Find where the given text appears and provide that cell's center as [x, y] coordinate. 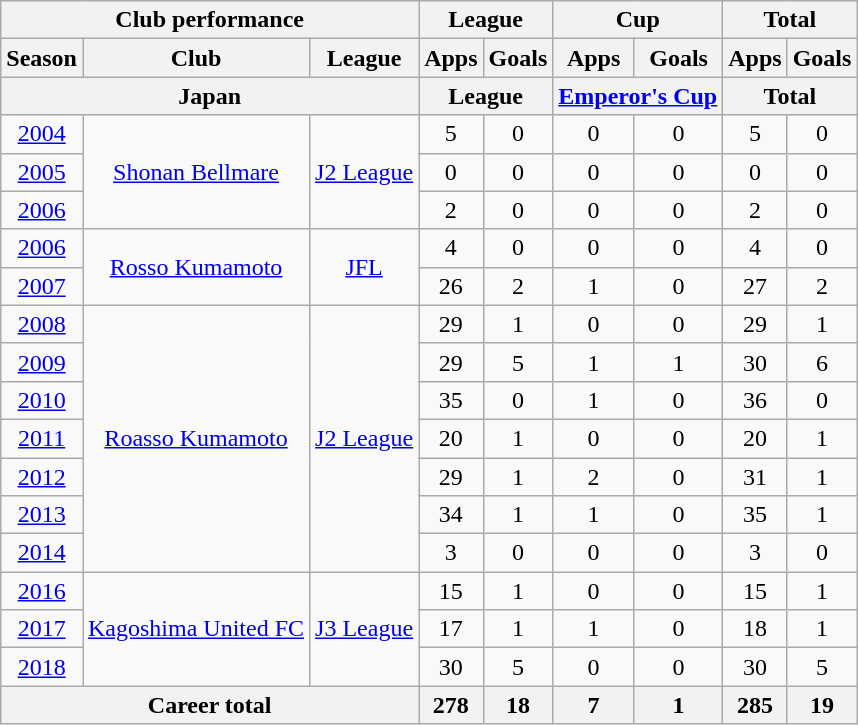
7 [594, 705]
2008 [42, 324]
17 [451, 629]
2009 [42, 362]
2007 [42, 286]
Kagoshima United FC [196, 629]
2018 [42, 667]
Career total [210, 705]
2011 [42, 438]
31 [755, 477]
2017 [42, 629]
2013 [42, 515]
2012 [42, 477]
19 [822, 705]
2005 [42, 172]
Club [196, 58]
278 [451, 705]
26 [451, 286]
Roasso Kumamoto [196, 438]
2010 [42, 400]
Emperor's Cup [638, 96]
JFL [364, 267]
Shonan Bellmare [196, 172]
36 [755, 400]
27 [755, 286]
Rosso Kumamoto [196, 267]
34 [451, 515]
2004 [42, 134]
6 [822, 362]
Japan [210, 96]
Cup [638, 20]
2014 [42, 553]
J3 League [364, 629]
Season [42, 58]
2016 [42, 591]
Club performance [210, 20]
285 [755, 705]
